Capture the cell that displays the provided text and extract its [X, Y] central coordinate. 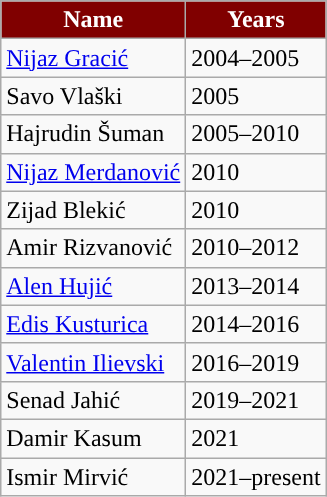
Savo Vlaški [94, 96]
2004–2005 [256, 58]
2005–2010 [256, 134]
Alen Hujić [94, 286]
2013–2014 [256, 286]
Damir Kasum [94, 438]
Hajrudin Šuman [94, 134]
Ismir Mirvić [94, 477]
Zijad Blekić [94, 210]
2021 [256, 438]
2016–2019 [256, 362]
Name [94, 20]
Valentin Ilievski [94, 362]
Edis Kusturica [94, 324]
Nijaz Gracić [94, 58]
Nijaz Merdanović [94, 172]
2005 [256, 96]
Senad Jahić [94, 400]
2021–present [256, 477]
2014–2016 [256, 324]
Amir Rizvanović [94, 248]
2010–2012 [256, 248]
2019–2021 [256, 400]
Years [256, 20]
